Provide the (x, y) coordinate of the cell's center where the given text is located.  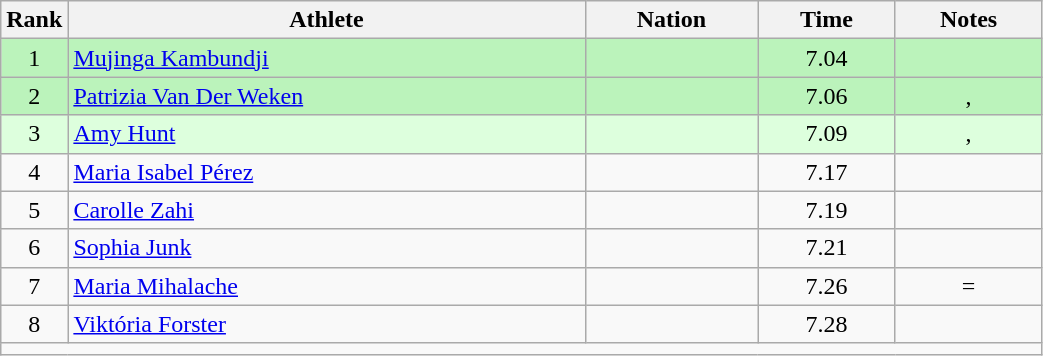
= (968, 286)
7.26 (826, 286)
7 (34, 286)
Nation (672, 20)
7.06 (826, 96)
4 (34, 172)
1 (34, 58)
Maria Mihalache (326, 286)
Carolle Zahi (326, 210)
7.21 (826, 248)
7.17 (826, 172)
7.09 (826, 134)
Amy Hunt (326, 134)
5 (34, 210)
6 (34, 248)
3 (34, 134)
Rank (34, 20)
Sophia Junk (326, 248)
Maria Isabel Pérez (326, 172)
Patrizia Van Der Weken (326, 96)
2 (34, 96)
Mujinga Kambundji (326, 58)
7.28 (826, 324)
Viktória Forster (326, 324)
Time (826, 20)
7.19 (826, 210)
7.04 (826, 58)
Notes (968, 20)
8 (34, 324)
Athlete (326, 20)
